Return [x, y] of the center of cell containing provided text 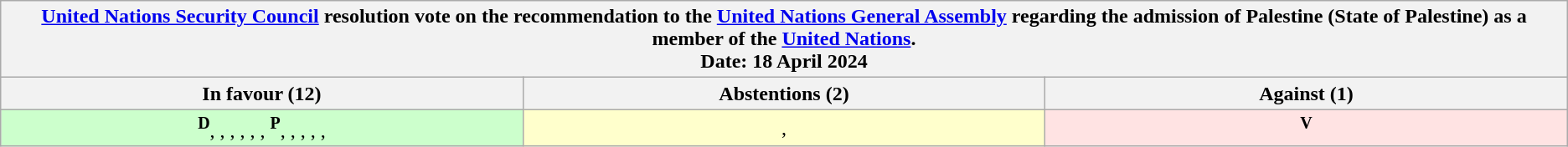
D, , , , , , P, , , , , [261, 129]
Against (1) [1307, 94]
In favour (12) [261, 94]
, [784, 129]
Abstentions (2) [784, 94]
V [1307, 129]
